Output the (X, Y) coordinate of the center of the cell containing the given text.  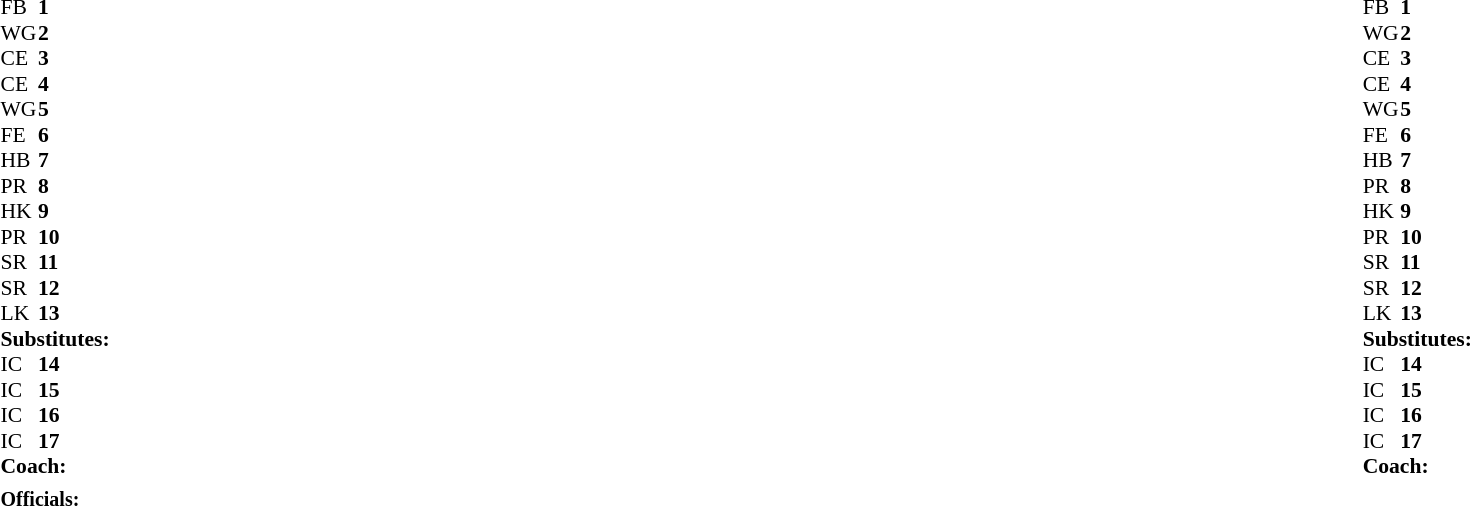
Substitutes: (54, 339)
Coach: (54, 467)
